Scan for the cell matching the given text and deliver its (X, Y) coordinate at center. 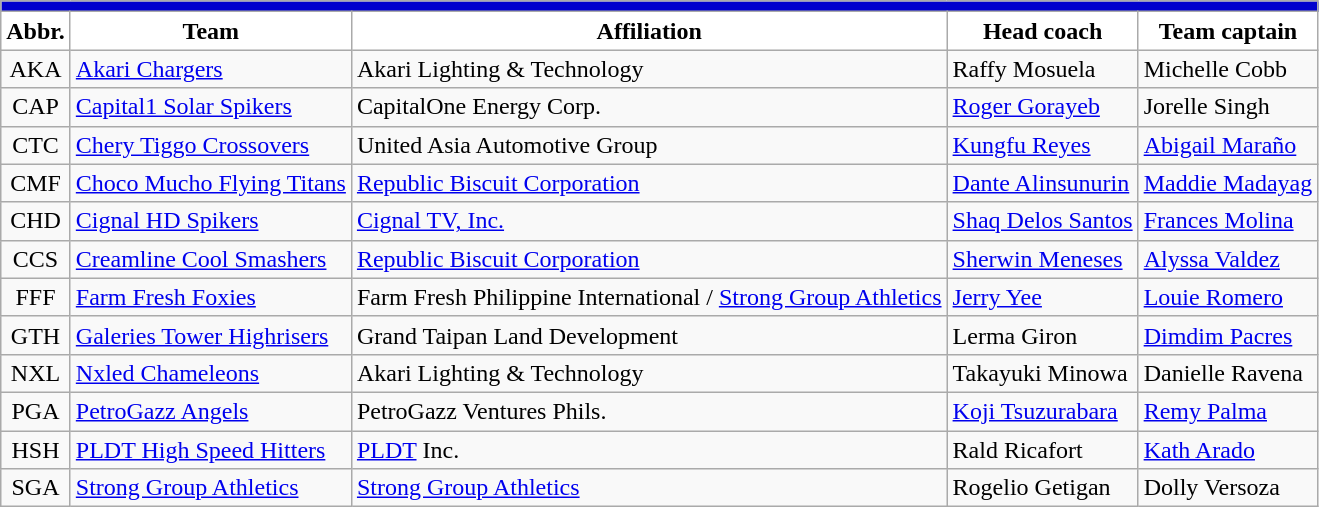
Raffy Mosuela (1042, 69)
CTC (36, 145)
Galeries Tower Highrisers (210, 335)
Rald Ricafort (1042, 449)
CCS (36, 259)
Team captain (1228, 31)
Abigail Maraño (1228, 145)
Roger Gorayeb (1042, 107)
Capital1 Solar Spikers (210, 107)
AKA (36, 69)
NXL (36, 373)
Lerma Giron (1042, 335)
Choco Mucho Flying Titans (210, 183)
Michelle Cobb (1228, 69)
Farm Fresh Philippine International / Strong Group Athletics (649, 297)
Abbr. (36, 31)
Cignal HD Spikers (210, 221)
Jerry Yee (1042, 297)
Koji Tsuzurabara (1042, 411)
PGA (36, 411)
Dante Alinsunurin (1042, 183)
Farm Fresh Foxies (210, 297)
Dolly Versoza (1228, 488)
Grand Taipan Land Development (649, 335)
Head coach (1042, 31)
Akari Chargers (210, 69)
CapitalOne Energy Corp. (649, 107)
FFF (36, 297)
Jorelle Singh (1228, 107)
Kungfu Reyes (1042, 145)
Chery Tiggo Crossovers (210, 145)
PetroGazz Angels (210, 411)
Team (210, 31)
Creamline Cool Smashers (210, 259)
Nxled Chameleons (210, 373)
Remy Palma (1228, 411)
CHD (36, 221)
SGA (36, 488)
CMF (36, 183)
HSH (36, 449)
Alyssa Valdez (1228, 259)
Affiliation (649, 31)
PLDT Inc. (649, 449)
Rogelio Getigan (1042, 488)
PetroGazz Ventures Phils. (649, 411)
Maddie Madayag (1228, 183)
Frances Molina (1228, 221)
PLDT High Speed Hitters (210, 449)
Danielle Ravena (1228, 373)
CAP (36, 107)
Dimdim Pacres (1228, 335)
Kath Arado (1228, 449)
Cignal TV, Inc. (649, 221)
GTH (36, 335)
United Asia Automotive Group (649, 145)
Takayuki Minowa (1042, 373)
Shaq Delos Santos (1042, 221)
Louie Romero (1228, 297)
Sherwin Meneses (1042, 259)
